Detect which cell encompasses the target text, then output its (X, Y) center coordinate. 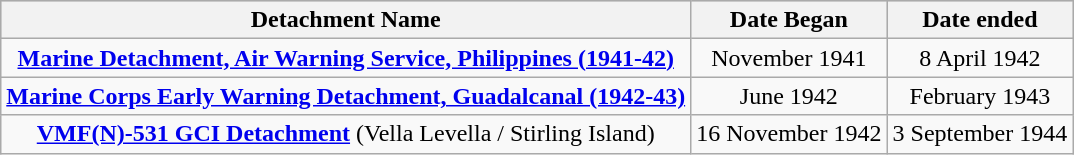
Date Began (789, 20)
Date ended (980, 20)
16 November 1942 (789, 134)
November 1941 (789, 58)
Detachment Name (346, 20)
Marine Corps Early Warning Detachment, Guadalcanal (1942-43) (346, 96)
3 September 1944 (980, 134)
Marine Detachment, Air Warning Service, Philippines (1941-42) (346, 58)
VMF(N)-531 GCI Detachment (Vella Levella / Stirling Island) (346, 134)
June 1942 (789, 96)
8 April 1942 (980, 58)
February 1943 (980, 96)
